Determine the [x, y] coordinate at the center of the cell enclosing the given text.  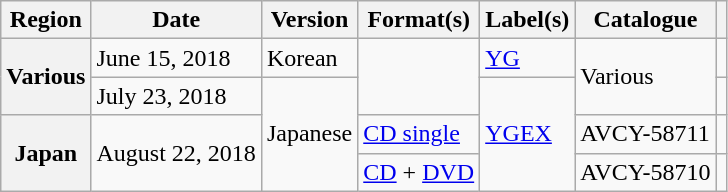
Japanese [309, 134]
August 22, 2018 [176, 153]
Japan [46, 153]
AVCY-58711 [646, 134]
Korean [309, 58]
Date [176, 20]
Region [46, 20]
Label(s) [528, 20]
June 15, 2018 [176, 58]
AVCY-58710 [646, 172]
Format(s) [419, 20]
YG [528, 58]
Catalogue [646, 20]
CD + DVD [419, 172]
YGEX [528, 134]
July 23, 2018 [176, 96]
Version [309, 20]
CD single [419, 134]
